Output the [x, y] coordinate of the center of the cell containing the given text.  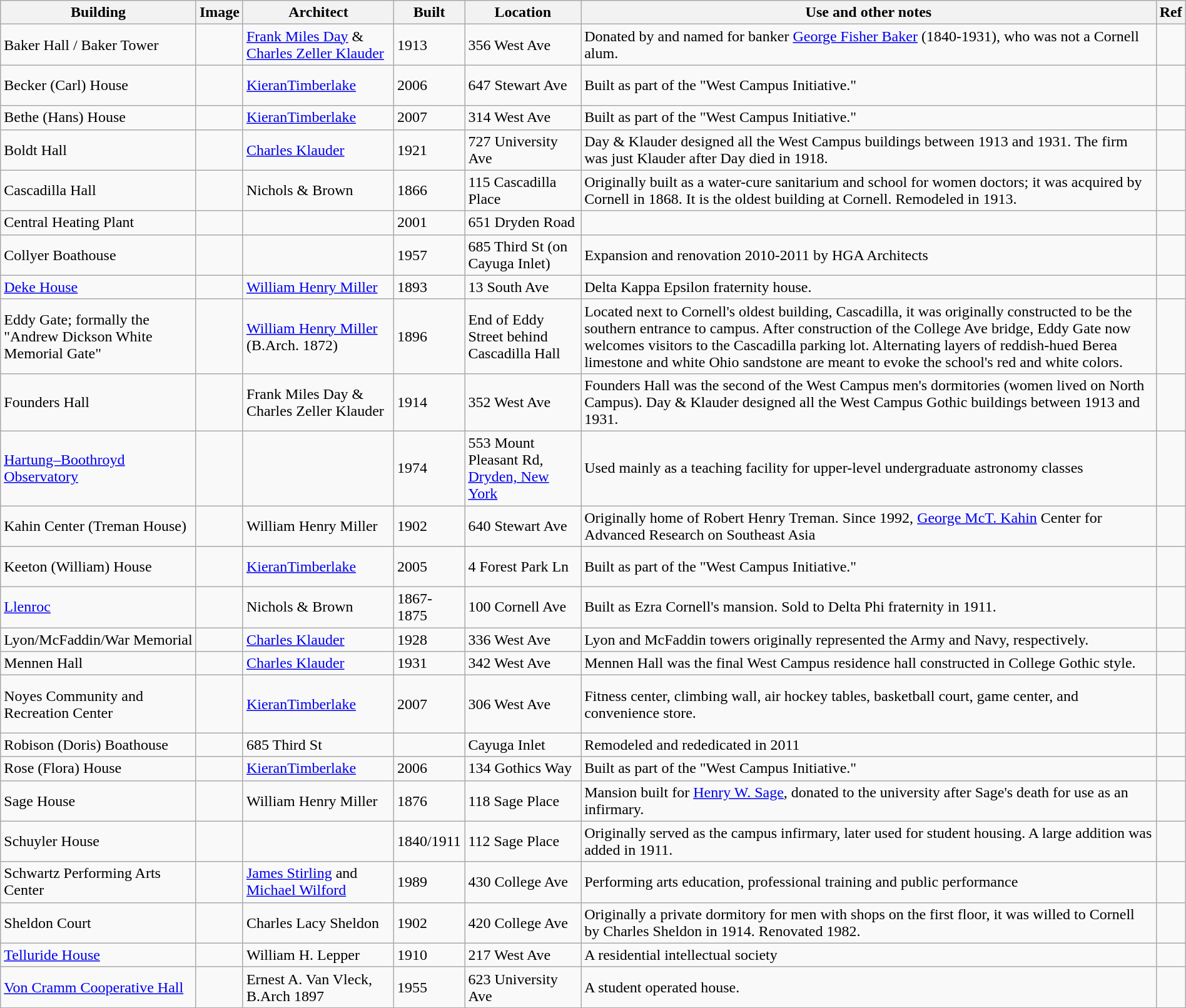
1928 [429, 640]
1921 [429, 150]
Schuyler House [99, 842]
647 Stewart Ave [523, 85]
Built [429, 13]
Central Heating Plant [99, 223]
1931 [429, 663]
Eddy Gate; formally the "Andrew Dickson White Memorial Gate" [99, 336]
685 Third St (on Cayuga Inlet) [523, 255]
13 South Ave [523, 287]
314 West Ave [523, 118]
Robison (Doris) Boathouse [99, 745]
Llenroc [99, 608]
Originally a private dormitory for men with shops on the first floor, it was willed to Cornell by Charles Sheldon in 1914. Renovated 1982. [868, 923]
553 Mount Pleasant Rd, Dryden, New York [523, 468]
Fitness center, climbing wall, air hockey tables, basketball court, game center, and convenience store. [868, 704]
Baker Hall / Baker Tower [99, 45]
2005 [429, 567]
1989 [429, 882]
Noyes Community and Recreation Center [99, 704]
Von Cramm Cooperative Hall [99, 987]
115 Cascadilla Place [523, 190]
Sage House [99, 800]
1866 [429, 190]
Image [219, 13]
Kahin Center (Treman House) [99, 525]
1957 [429, 255]
1974 [429, 468]
Mennen Hall was the final West Campus residence hall constructed in College Gothic style. [868, 663]
1896 [429, 336]
Founders Hall [99, 402]
Expansion and renovation 2010-2011 by HGA Architects [868, 255]
1955 [429, 987]
Telluride House [99, 955]
Charles Lacy Sheldon [318, 923]
Originally home of Robert Henry Treman. Since 1992, George McT. Kahin Center for Advanced Research on Southeast Asia [868, 525]
Lyon/McFaddin/War Memorial [99, 640]
Performing arts education, professional training and public performance [868, 882]
118 Sage Place [523, 800]
134 Gothics Way [523, 769]
A residential intellectual society [868, 955]
William Henry Miller (B.Arch. 1872) [318, 336]
Used mainly as a teaching facility for upper-level undergraduate astronomy classes [868, 468]
Location [523, 13]
Building [99, 13]
Ref [1171, 13]
End of Eddy Street behind Cascadilla Hall [523, 336]
Keeton (William) House [99, 567]
Lyon and McFaddin towers originally represented the Army and Navy, respectively. [868, 640]
Use and other notes [868, 13]
651 Dryden Road [523, 223]
623 University Ave [523, 987]
Architect [318, 13]
Bethe (Hans) House [99, 118]
1913 [429, 45]
356 West Ave [523, 45]
Delta Kappa Epsilon fraternity house. [868, 287]
1914 [429, 402]
Deke House [99, 287]
Remodeled and rededicated in 2011 [868, 745]
Hartung–Boothroyd Observatory [99, 468]
727 University Ave [523, 150]
306 West Ave [523, 704]
1867-1875 [429, 608]
A student operated house. [868, 987]
1876 [429, 800]
Sheldon Court [99, 923]
William H. Lepper [318, 955]
Donated by and named for banker George Fisher Baker (1840-1931), who was not a Cornell alum. [868, 45]
Boldt Hall [99, 150]
2001 [429, 223]
Mennen Hall [99, 663]
Ernest A. Van Vleck, B.Arch 1897 [318, 987]
Rose (Flora) House [99, 769]
685 Third St [318, 745]
Originally served as the campus infirmary, later used for student housing. A large addition was added in 1911. [868, 842]
352 West Ave [523, 402]
Collyer Boathouse [99, 255]
Becker (Carl) House [99, 85]
Cayuga Inlet [523, 745]
Built as Ezra Cornell's mansion. Sold to Delta Phi fraternity in 1911. [868, 608]
100 Cornell Ave [523, 608]
4 Forest Park Ln [523, 567]
420 College Ave [523, 923]
1840/1911 [429, 842]
Mansion built for Henry W. Sage, donated to the university after Sage's death for use as an infirmary. [868, 800]
430 College Ave [523, 882]
Cascadilla Hall [99, 190]
342 West Ave [523, 663]
1893 [429, 287]
336 West Ave [523, 640]
Schwartz Performing Arts Center [99, 882]
1910 [429, 955]
James Stirling and Michael Wilford [318, 882]
Day & Klauder designed all the West Campus buildings between 1913 and 1931. The firm was just Klauder after Day died in 1918. [868, 150]
112 Sage Place [523, 842]
217 West Ave [523, 955]
640 Stewart Ave [523, 525]
